Search for the cell housing the specified text and yield its (x, y) center coordinate. 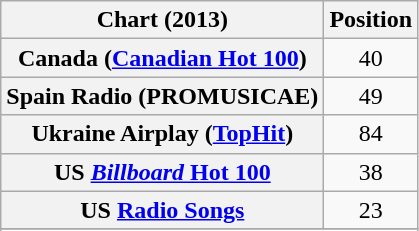
Spain Radio (PROMUSICAE) (162, 96)
Canada (Canadian Hot 100) (162, 58)
23 (371, 210)
49 (371, 96)
US Radio Songs (162, 210)
Chart (2013) (162, 20)
84 (371, 134)
40 (371, 58)
US Billboard Hot 100 (162, 172)
38 (371, 172)
Ukraine Airplay (TopHit) (162, 134)
Position (371, 20)
